Determine the (x, y) coordinate at the center of the cell enclosing the given text.  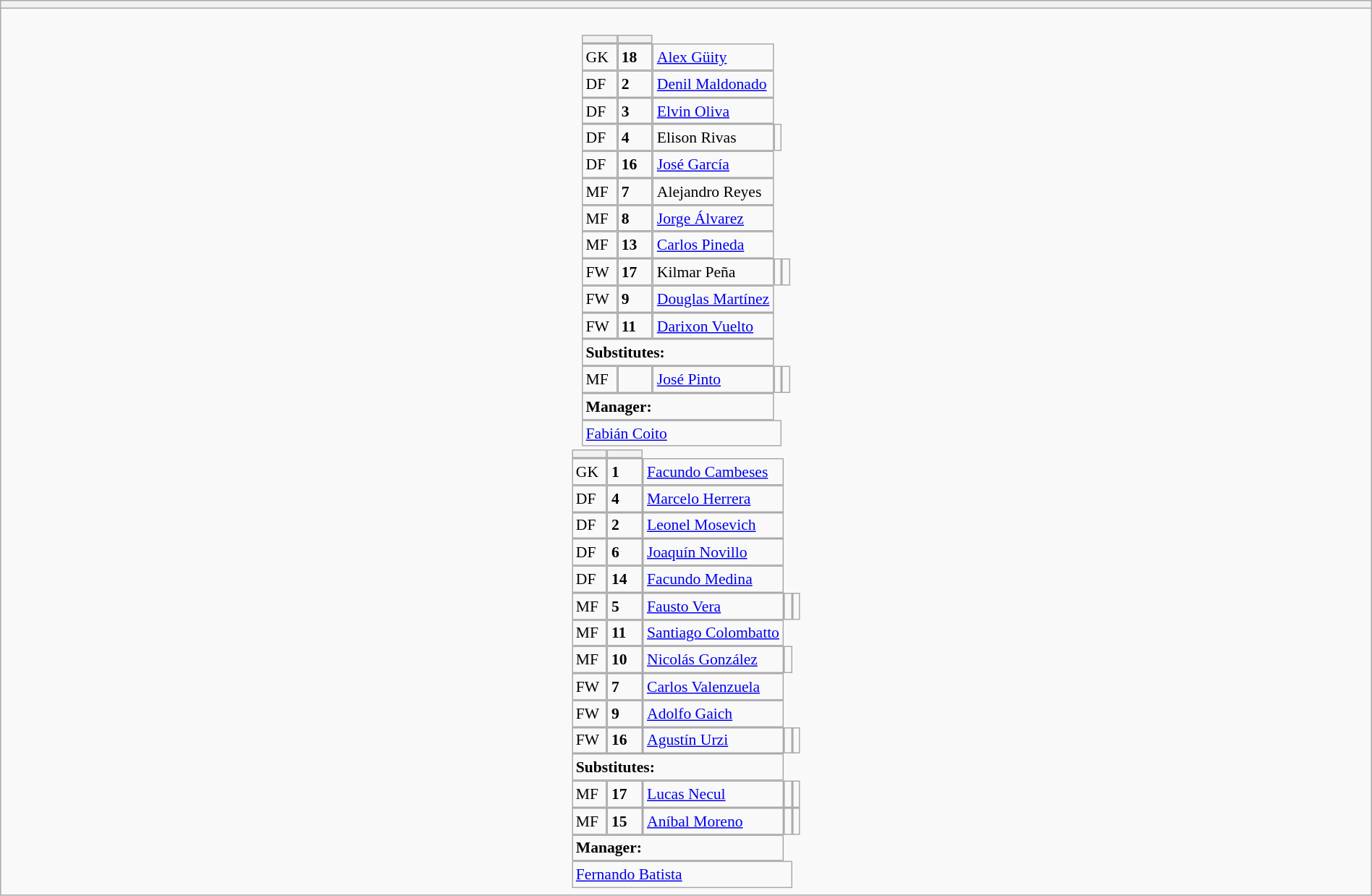
15 (625, 821)
14 (625, 579)
Adolfo Gaich (713, 714)
3 (635, 111)
Elison Rivas (713, 138)
Fausto Vera (713, 607)
Fabián Coito (682, 433)
Aníbal Moreno (713, 821)
Alex Güity (713, 56)
Joaquín Novillo (713, 551)
José Pinto (713, 379)
Elvin Oliva (713, 111)
Jorge Álvarez (713, 219)
Marcelo Herrera (713, 498)
Agustín Urzi (713, 740)
Fernando Batista (682, 874)
Lucas Necul (713, 795)
Kilmar Peña (713, 272)
Denil Maldonado (713, 84)
18 (635, 56)
Carlos Pineda (713, 245)
Douglas Martínez (713, 298)
Alejandro Reyes (713, 191)
Leonel Mosevich (713, 525)
Facundo Cambeses (713, 472)
13 (635, 245)
8 (635, 219)
Darixon Vuelto (713, 326)
1 (625, 472)
Santiago Colombatto (713, 633)
José García (713, 165)
Carlos Valenzuela (713, 686)
Nicolás González (713, 660)
Facundo Medina (713, 579)
10 (625, 660)
5 (625, 607)
6 (625, 551)
